Capture the cell that displays the provided text and extract its (X, Y) central coordinate. 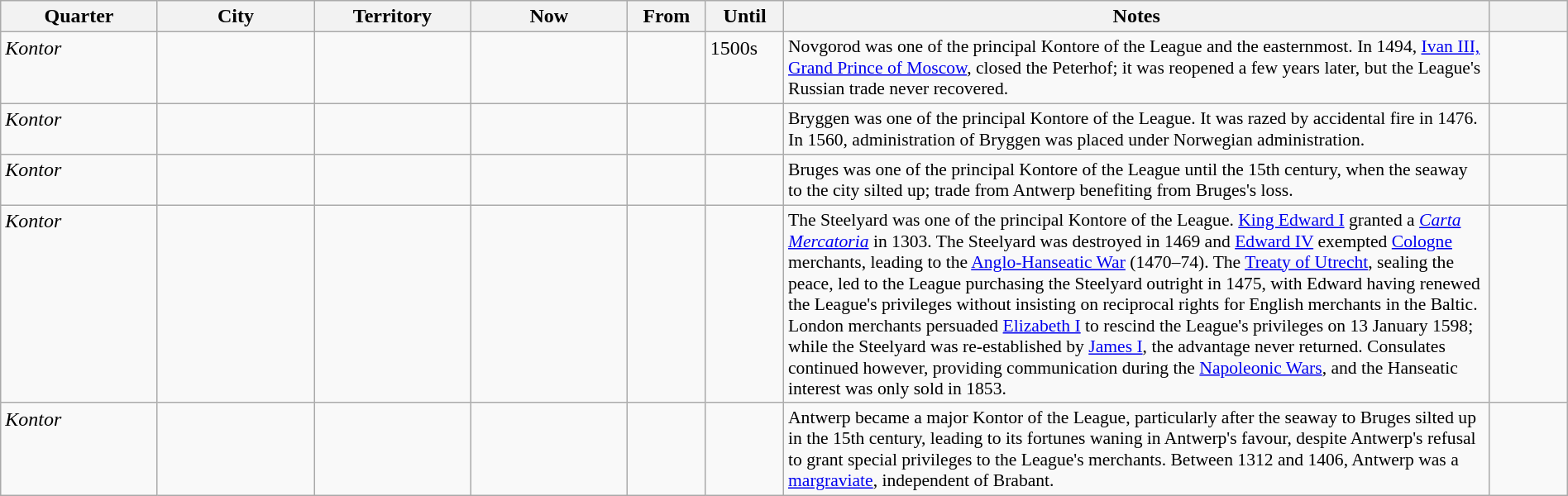
1500s (744, 68)
Territory (392, 17)
Notes (1136, 17)
Quarter (79, 17)
Now (549, 17)
Until (744, 17)
City (235, 17)
From (667, 17)
